Find where the given text appears and provide that cell's center as (x, y) coordinate. 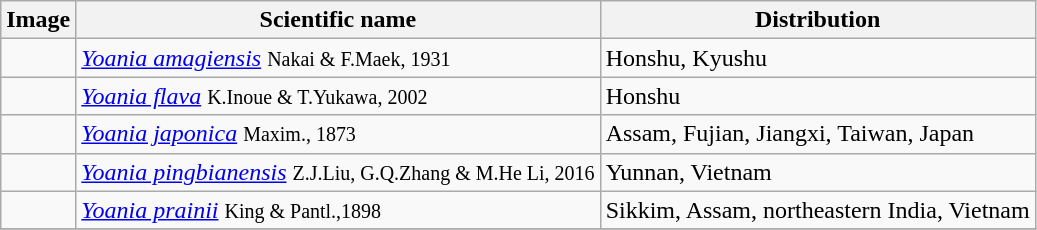
Scientific name (338, 20)
Honshu (818, 96)
Image (38, 20)
Honshu, Kyushu (818, 58)
Yoania flava K.Inoue & T.Yukawa, 2002 (338, 96)
Yoania pingbianensis Z.J.Liu, G.Q.Zhang & M.He Li, 2016 (338, 172)
Yoania prainii King & Pantl.,1898 (338, 210)
Distribution (818, 20)
Assam, Fujian, Jiangxi, Taiwan, Japan (818, 134)
Sikkim, Assam, northeastern India, Vietnam (818, 210)
Yoania japonica Maxim., 1873 (338, 134)
Yunnan, Vietnam (818, 172)
Yoania amagiensis Nakai & F.Maek, 1931 (338, 58)
